Output the [x, y] coordinate of the center of the cell containing the given text.  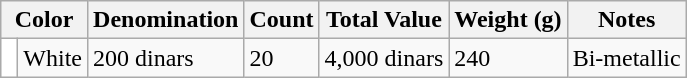
20 [282, 58]
200 dinars [166, 58]
4,000 dinars [384, 58]
Count [282, 20]
Weight (g) [508, 20]
White [53, 58]
Bi-metallic [626, 58]
Color [44, 20]
240 [508, 58]
Denomination [166, 20]
Total Value [384, 20]
Notes [626, 20]
